Capture the cell that displays the provided text and extract its [x, y] central coordinate. 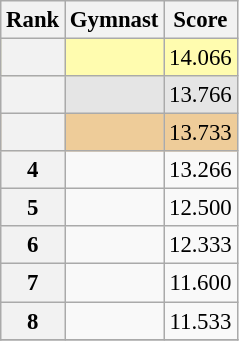
13.766 [200, 95]
11.533 [200, 321]
Score [200, 20]
12.333 [200, 245]
4 [33, 170]
7 [33, 283]
8 [33, 321]
6 [33, 245]
13.266 [200, 170]
13.733 [200, 133]
12.500 [200, 208]
Rank [33, 20]
14.066 [200, 58]
5 [33, 208]
11.600 [200, 283]
Gymnast [114, 20]
